Identify which cell holds the provided text, then report its [x, y] central coordinate. 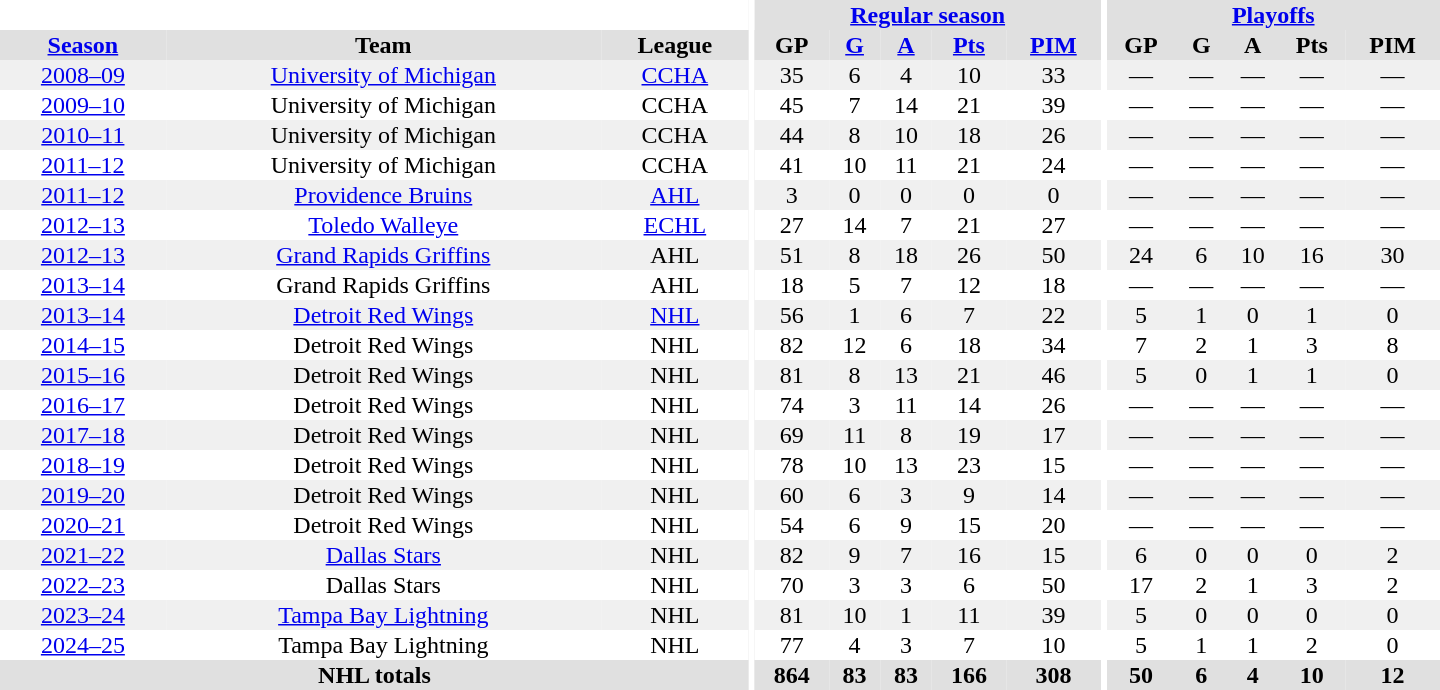
2023–24 [83, 615]
56 [792, 315]
Team [384, 45]
Regular season [928, 15]
166 [969, 675]
30 [1392, 255]
78 [792, 465]
League [675, 45]
Playoffs [1273, 15]
54 [792, 525]
33 [1054, 75]
20 [1054, 525]
2016–17 [83, 405]
2017–18 [83, 435]
41 [792, 165]
2010–11 [83, 135]
2015–16 [83, 375]
2019–20 [83, 495]
NHL totals [374, 675]
45 [792, 105]
308 [1054, 675]
2021–22 [83, 555]
51 [792, 255]
60 [792, 495]
69 [792, 435]
Toledo Walleye [384, 225]
23 [969, 465]
2020–21 [83, 525]
2014–15 [83, 345]
2008–09 [83, 75]
74 [792, 405]
46 [1054, 375]
2018–19 [83, 465]
22 [1054, 315]
19 [969, 435]
Season [83, 45]
34 [1054, 345]
70 [792, 585]
35 [792, 75]
2022–23 [83, 585]
44 [792, 135]
ECHL [675, 225]
77 [792, 645]
2009–10 [83, 105]
Providence Bruins [384, 195]
864 [792, 675]
2024–25 [83, 645]
